For the text-containing cell, return its midpoint in [X, Y] coordinate format. 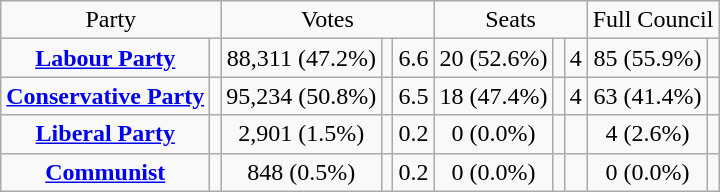
Liberal Party [106, 134]
95,234 (50.8%) [302, 96]
Communist [106, 172]
848 (0.5%) [302, 172]
20 (52.6%) [494, 58]
4 (2.6%) [648, 134]
Labour Party [106, 58]
2,901 (1.5%) [302, 134]
Votes [328, 20]
85 (55.9%) [648, 58]
Full Council [653, 20]
18 (47.4%) [494, 96]
Seats [510, 20]
Party [111, 20]
6.6 [414, 58]
Conservative Party [106, 96]
88,311 (47.2%) [302, 58]
6.5 [414, 96]
63 (41.4%) [648, 96]
